Identify which cell holds the provided text, then report its (X, Y) central coordinate. 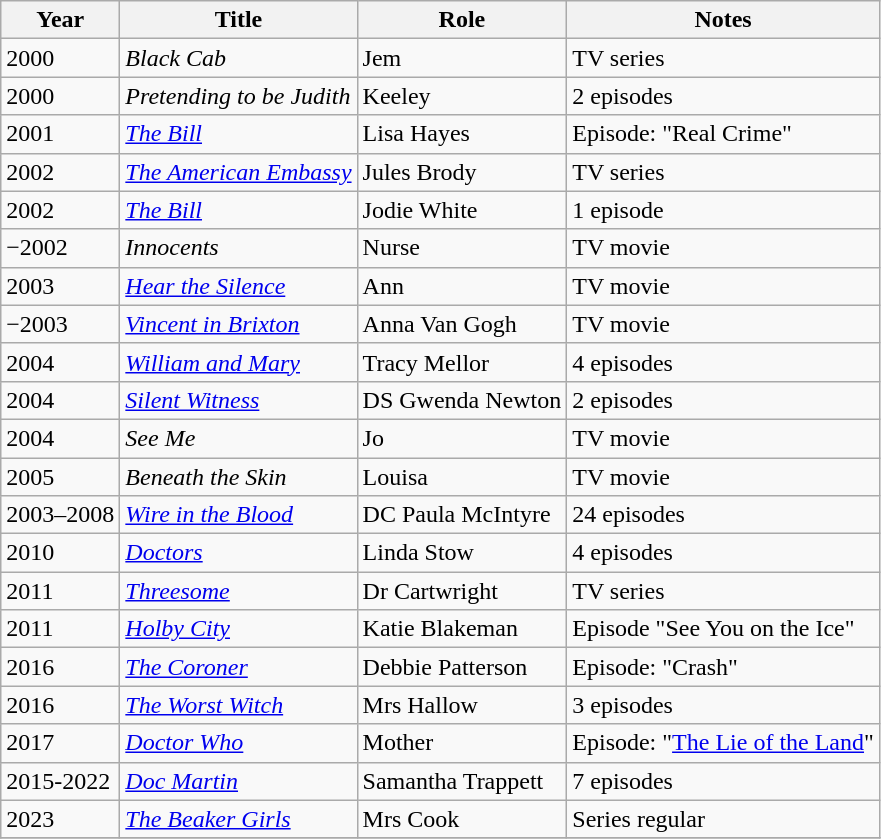
2015-2022 (60, 781)
2017 (60, 743)
Black Cab (238, 58)
Dr Cartwright (462, 591)
The Coroner (238, 667)
Jodie White (462, 210)
2003 (60, 286)
Mother (462, 743)
Louisa (462, 477)
2023 (60, 819)
Samantha Trappett (462, 781)
Doc Martin (238, 781)
Hear the Silence (238, 286)
Nurse (462, 248)
Innocents (238, 248)
Episode: "Real Crime" (724, 134)
Silent Witness (238, 400)
The Worst Witch (238, 705)
See Me (238, 438)
−2003 (60, 324)
Tracy Mellor (462, 362)
2003–2008 (60, 515)
William and Mary (238, 362)
Episode: "The Lie of the Land" (724, 743)
−2002 (60, 248)
Anna Van Gogh (462, 324)
Mrs Cook (462, 819)
Episode: "Crash" (724, 667)
Linda Stow (462, 553)
2005 (60, 477)
Beneath the Skin (238, 477)
Doctors (238, 553)
Threesome (238, 591)
Episode "See You on the Ice" (724, 629)
Wire in the Blood (238, 515)
Jo (462, 438)
Lisa Hayes (462, 134)
2001 (60, 134)
DS Gwenda Newton (462, 400)
2010 (60, 553)
The American Embassy (238, 172)
Holby City (238, 629)
Katie Blakeman (462, 629)
Title (238, 20)
Debbie Patterson (462, 667)
Keeley (462, 96)
Notes (724, 20)
Jem (462, 58)
The Beaker Girls (238, 819)
Year (60, 20)
7 episodes (724, 781)
DC Paula McIntyre (462, 515)
24 episodes (724, 515)
Jules Brody (462, 172)
Role (462, 20)
Ann (462, 286)
Vincent in Brixton (238, 324)
Mrs Hallow (462, 705)
Pretending to be Judith (238, 96)
1 episode (724, 210)
Series regular (724, 819)
3 episodes (724, 705)
Doctor Who (238, 743)
